Provide the (x, y) coordinate of the cell's center where the given text is located.  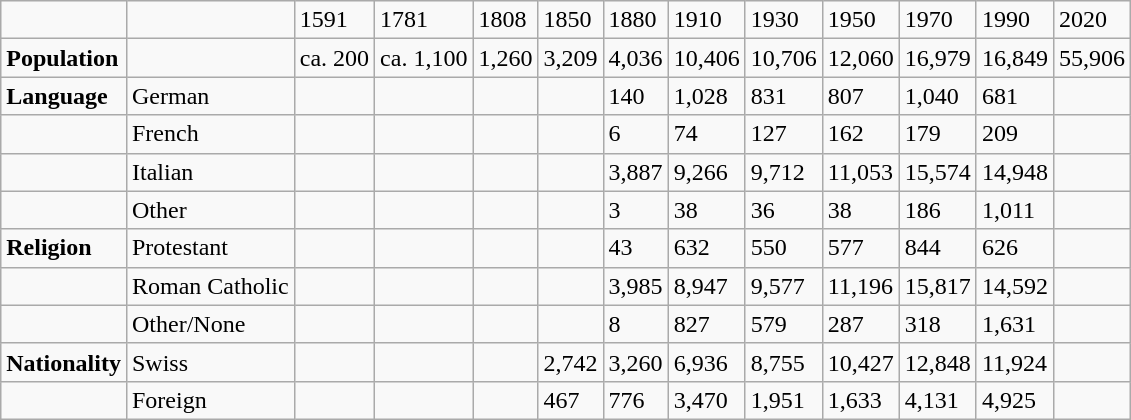
1950 (860, 20)
632 (706, 248)
Religion (64, 248)
1,631 (1014, 324)
74 (706, 134)
Roman Catholic (210, 286)
1,951 (784, 400)
11,053 (860, 172)
209 (1014, 134)
807 (860, 96)
8 (636, 324)
1880 (636, 20)
Swiss (210, 362)
43 (636, 248)
Italian (210, 172)
12,060 (860, 58)
8,947 (706, 286)
287 (860, 324)
French (210, 134)
Other (210, 210)
827 (706, 324)
3 (636, 210)
1591 (334, 20)
1,011 (1014, 210)
9,712 (784, 172)
3,887 (636, 172)
577 (860, 248)
6 (636, 134)
1,633 (860, 400)
10,706 (784, 58)
15,817 (938, 286)
16,979 (938, 58)
Foreign (210, 400)
140 (636, 96)
Protestant (210, 248)
4,925 (1014, 400)
1990 (1014, 20)
681 (1014, 96)
831 (784, 96)
4,036 (636, 58)
6,936 (706, 362)
ca. 200 (334, 58)
579 (784, 324)
3,209 (570, 58)
15,574 (938, 172)
12,848 (938, 362)
14,948 (1014, 172)
36 (784, 210)
1781 (424, 20)
11,196 (860, 286)
1910 (706, 20)
162 (860, 134)
Nationality (64, 362)
2020 (1092, 20)
ca. 1,100 (424, 58)
Language (64, 96)
318 (938, 324)
Population (64, 58)
9,266 (706, 172)
3,985 (636, 286)
8,755 (784, 362)
626 (1014, 248)
550 (784, 248)
776 (636, 400)
186 (938, 210)
3,260 (636, 362)
Other/None (210, 324)
14,592 (1014, 286)
16,849 (1014, 58)
10,406 (706, 58)
1970 (938, 20)
1,260 (506, 58)
1850 (570, 20)
55,906 (1092, 58)
German (210, 96)
179 (938, 134)
844 (938, 248)
1,040 (938, 96)
10,427 (860, 362)
9,577 (784, 286)
4,131 (938, 400)
2,742 (570, 362)
1,028 (706, 96)
11,924 (1014, 362)
1930 (784, 20)
127 (784, 134)
3,470 (706, 400)
1808 (506, 20)
467 (570, 400)
